From the cell containing the given text, extract its center point as [x, y] coordinate. 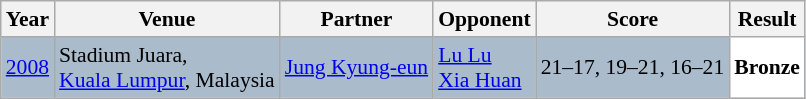
Stadium Juara,Kuala Lumpur, Malaysia [167, 68]
Lu Lu Xia Huan [484, 68]
Year [28, 19]
Score [633, 19]
2008 [28, 68]
Opponent [484, 19]
Result [767, 19]
Bronze [767, 68]
21–17, 19–21, 16–21 [633, 68]
Jung Kyung-eun [356, 68]
Partner [356, 19]
Venue [167, 19]
